Identify which cell holds the provided text, then report its [X, Y] central coordinate. 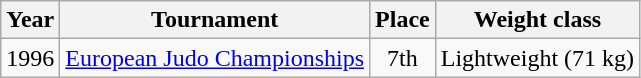
7th [403, 58]
Tournament [215, 20]
European Judo Championships [215, 58]
Lightweight (71 kg) [537, 58]
Place [403, 20]
1996 [30, 58]
Weight class [537, 20]
Year [30, 20]
